Locate the cell with the specified text and output its [x, y] center coordinate. 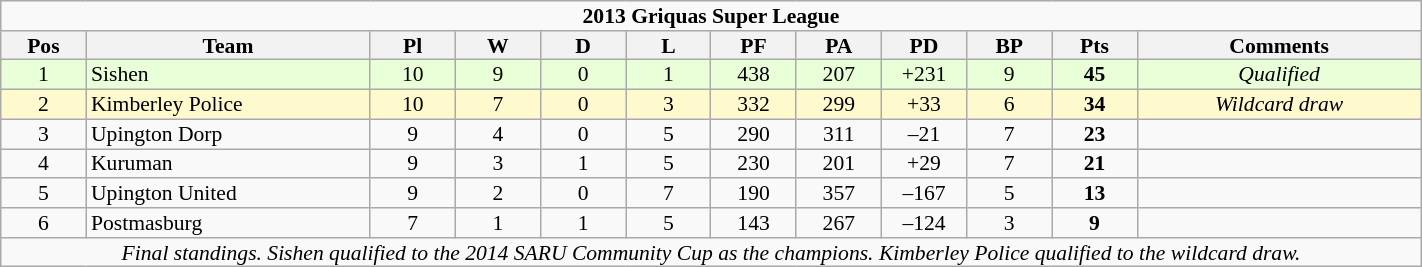
W [498, 46]
143 [754, 223]
Upington Dorp [228, 134]
Pos [44, 46]
Comments [1279, 46]
357 [838, 193]
Pl [412, 46]
Upington United [228, 193]
–21 [924, 134]
+29 [924, 164]
45 [1094, 75]
Postmasburg [228, 223]
332 [754, 105]
–124 [924, 223]
Kuruman [228, 164]
PD [924, 46]
PF [754, 46]
+33 [924, 105]
PA [838, 46]
BP [1010, 46]
Wildcard draw [1279, 105]
190 [754, 193]
Kimberley Police [228, 105]
–167 [924, 193]
21 [1094, 164]
2013 Griquas Super League [711, 16]
290 [754, 134]
438 [754, 75]
D [584, 46]
Pts [1094, 46]
311 [838, 134]
207 [838, 75]
201 [838, 164]
Team [228, 46]
Sishen [228, 75]
13 [1094, 193]
23 [1094, 134]
267 [838, 223]
299 [838, 105]
+231 [924, 75]
34 [1094, 105]
Qualified [1279, 75]
230 [754, 164]
L [668, 46]
